Locate the cell with the specified text and output its [X, Y] center coordinate. 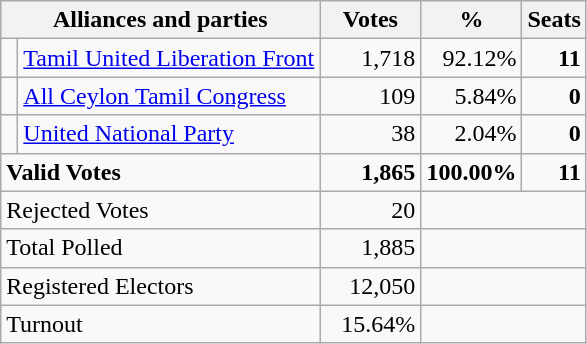
Total Polled [160, 248]
1,865 [370, 172]
Turnout [160, 324]
All Ceylon Tamil Congress [169, 96]
United National Party [169, 134]
100.00% [472, 172]
Valid Votes [160, 172]
% [472, 20]
38 [370, 134]
92.12% [472, 58]
Tamil United Liberation Front [169, 58]
12,050 [370, 286]
1,718 [370, 58]
Registered Electors [160, 286]
20 [370, 210]
Votes [370, 20]
109 [370, 96]
1,885 [370, 248]
5.84% [472, 96]
Alliances and parties [160, 20]
Rejected Votes [160, 210]
2.04% [472, 134]
Seats [554, 20]
15.64% [370, 324]
